Provide the [x, y] coordinate of the cell's center where the given text is located.  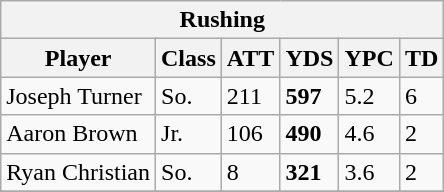
ATT [250, 58]
Class [189, 58]
Player [78, 58]
8 [250, 172]
TD [421, 58]
321 [310, 172]
Ryan Christian [78, 172]
YPC [369, 58]
Aaron Brown [78, 134]
Rushing [222, 20]
3.6 [369, 172]
597 [310, 96]
5.2 [369, 96]
4.6 [369, 134]
6 [421, 96]
Jr. [189, 134]
490 [310, 134]
YDS [310, 58]
106 [250, 134]
Joseph Turner [78, 96]
211 [250, 96]
